Find where the given text appears and provide that cell's center as [X, Y] coordinate. 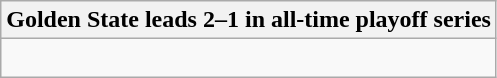
Golden State leads 2–1 in all-time playoff series [249, 20]
